Capture the cell that displays the provided text and extract its (x, y) central coordinate. 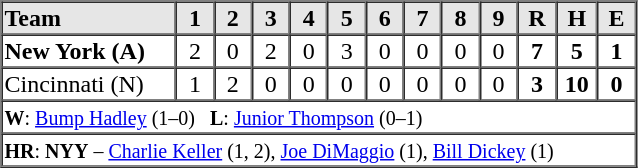
8 (461, 18)
4 (309, 18)
R (536, 18)
H (578, 18)
Team (89, 18)
Cincinnati (N) (89, 84)
10 (578, 84)
New York (A) (89, 50)
W: Bump Hadley (1–0) L: Junior Thompson (0–1) (319, 116)
HR: NYY – Charlie Keller (1, 2), Joe DiMaggio (1), Bill Dickey (1) (319, 150)
E (616, 18)
9 (499, 18)
6 (385, 18)
